Detect which cell encompasses the target text, then output its (X, Y) center coordinate. 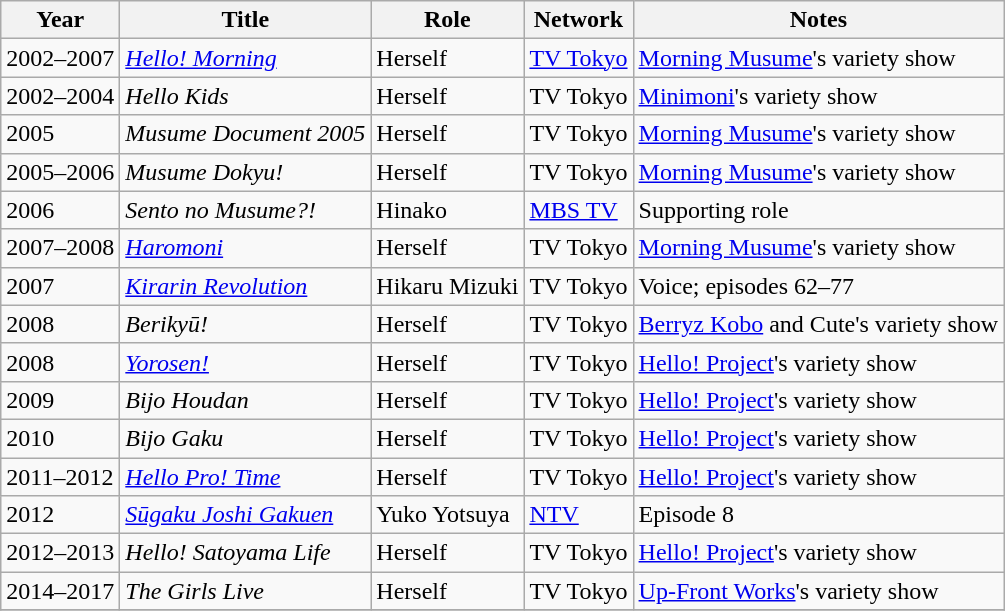
Haromoni (246, 248)
Yuko Yotsuya (448, 515)
2005 (60, 134)
Notes (818, 20)
Title (246, 20)
Year (60, 20)
Hikaru Mizuki (448, 286)
2012 (60, 515)
2002–2007 (60, 58)
2007 (60, 286)
NTV (578, 515)
Hello Pro! Time (246, 477)
2011–2012 (60, 477)
Berikyū! (246, 324)
The Girls Live (246, 591)
Hinako (448, 210)
Episode 8 (818, 515)
2009 (60, 400)
Musume Document 2005 (246, 134)
2010 (60, 438)
Supporting role (818, 210)
2014–2017 (60, 591)
Sento no Musume?! (246, 210)
MBS TV (578, 210)
Sūgaku Joshi Gakuen (246, 515)
Bijo Gaku (246, 438)
Hello Kids (246, 96)
2006 (60, 210)
Hello! Satoyama Life (246, 553)
Hello! Morning (246, 58)
Yorosen! (246, 362)
Kirarin Revolution (246, 286)
Voice; episodes 62–77 (818, 286)
2007–2008 (60, 248)
Role (448, 20)
Bijo Houdan (246, 400)
2012–2013 (60, 553)
2002–2004 (60, 96)
2005–2006 (60, 172)
Berryz Kobo and Cute's variety show (818, 324)
Up-Front Works's variety show (818, 591)
Musume Dokyu! (246, 172)
Network (578, 20)
Minimoni's variety show (818, 96)
